For the text-containing cell, return its midpoint in (X, Y) coordinate format. 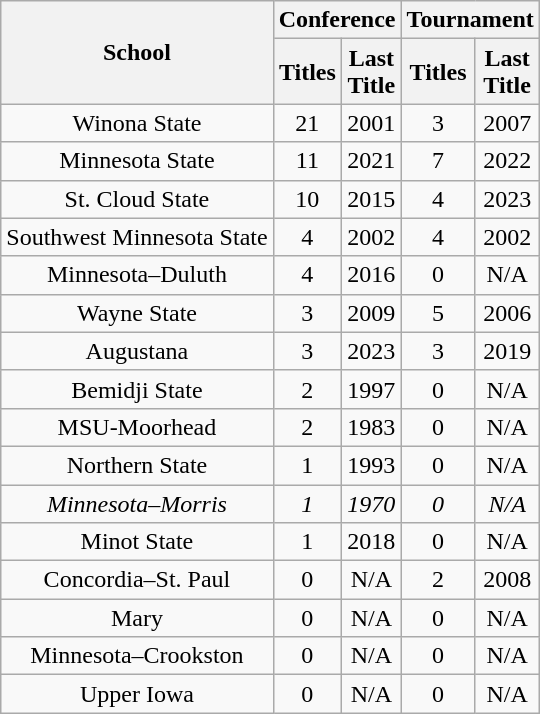
Minnesota–Crookston (137, 656)
2019 (507, 351)
Winona State (137, 123)
7 (438, 161)
1983 (372, 427)
MSU-Moorhead (137, 427)
2007 (507, 123)
School (137, 52)
Minnesota State (137, 161)
1970 (372, 503)
2001 (372, 123)
Conference (337, 20)
2021 (372, 161)
Bemidji State (137, 389)
2006 (507, 313)
Wayne State (137, 313)
1993 (372, 465)
Mary (137, 618)
2008 (507, 580)
Minnesota–Duluth (137, 275)
2015 (372, 199)
1997 (372, 389)
2022 (507, 161)
2009 (372, 313)
2018 (372, 542)
Minot State (137, 542)
Southwest Minnesota State (137, 237)
11 (307, 161)
10 (307, 199)
Tournament (470, 20)
21 (307, 123)
2016 (372, 275)
St. Cloud State (137, 199)
Upper Iowa (137, 694)
Concordia–St. Paul (137, 580)
Minnesota–Morris (137, 503)
Northern State (137, 465)
Augustana (137, 351)
5 (438, 313)
